Find where the given text appears and provide that cell's center as (x, y) coordinate. 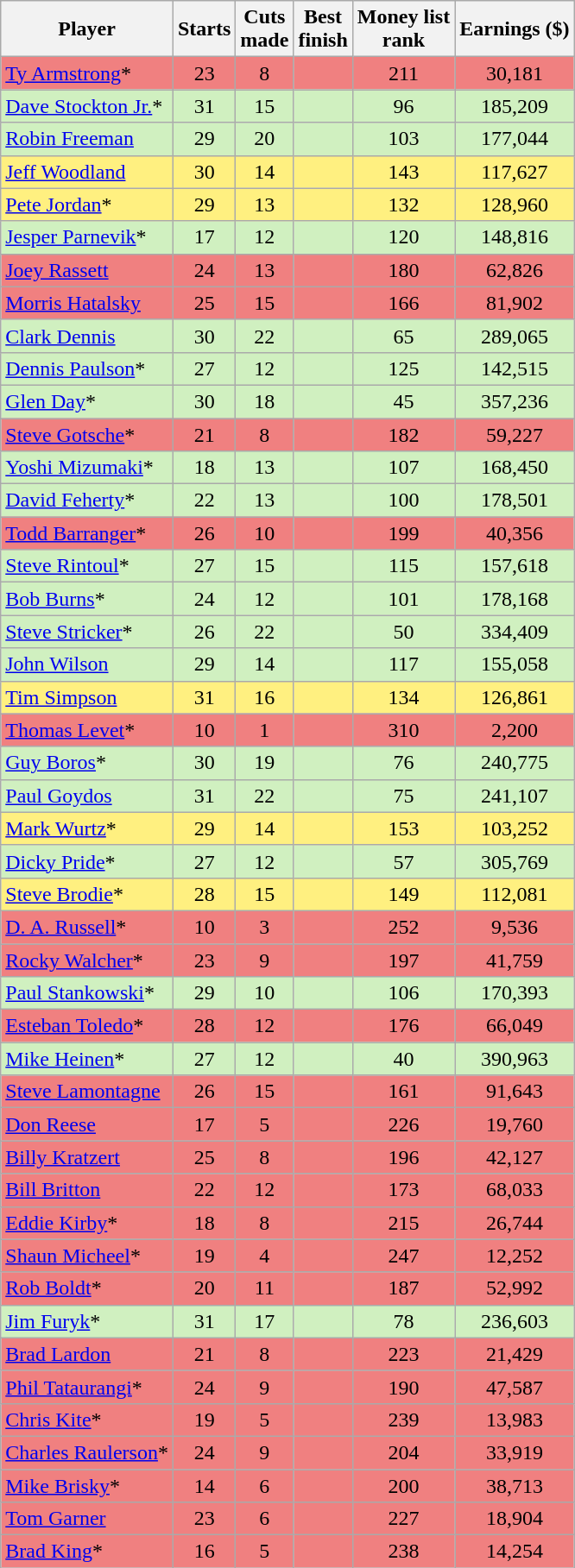
Brad Lardon (87, 1354)
125 (403, 368)
190 (403, 1387)
1 (264, 730)
Steve Rintoul* (87, 566)
211 (403, 73)
78 (403, 1321)
45 (403, 401)
Pete Jordan* (87, 205)
75 (403, 796)
57 (403, 861)
197 (403, 960)
Steve Stricker* (87, 632)
33,919 (515, 1452)
81,902 (515, 303)
13,983 (515, 1420)
Bestfinish (323, 29)
14,254 (515, 1552)
239 (403, 1420)
142,515 (515, 368)
Cutsmade (264, 29)
Ty Armstrong* (87, 73)
Paul Stankowski* (87, 993)
Jeff Woodland (87, 172)
96 (403, 106)
Dennis Paulson* (87, 368)
D. A. Russell* (87, 927)
Money listrank (403, 29)
40 (403, 1059)
199 (403, 533)
18,904 (515, 1519)
Earnings ($) (515, 29)
42,127 (515, 1157)
52,992 (515, 1288)
Rob Boldt* (87, 1288)
David Feherty* (87, 501)
117,627 (515, 172)
252 (403, 927)
65 (403, 336)
Morris Hatalsky (87, 303)
Brad King* (87, 1552)
Eddie Kirby* (87, 1223)
Bill Britton (87, 1190)
238 (403, 1552)
76 (403, 763)
126,861 (515, 697)
Jesper Parnevik* (87, 237)
176 (403, 1026)
100 (403, 501)
128,960 (515, 205)
148,816 (515, 237)
310 (403, 730)
Billy Kratzert (87, 1157)
117 (403, 664)
Starts (204, 29)
182 (403, 434)
68,033 (515, 1190)
120 (403, 237)
3 (264, 927)
103,252 (515, 828)
153 (403, 828)
157,618 (515, 566)
357,236 (515, 401)
134 (403, 697)
Clark Dennis (87, 336)
Robin Freeman (87, 139)
Chris Kite* (87, 1420)
115 (403, 566)
289,065 (515, 336)
66,049 (515, 1026)
Steve Brodie* (87, 894)
200 (403, 1485)
Rocky Walcher* (87, 960)
226 (403, 1124)
132 (403, 205)
Esteban Toledo* (87, 1026)
62,826 (515, 270)
101 (403, 599)
Thomas Levet* (87, 730)
305,769 (515, 861)
Dicky Pride* (87, 861)
240,775 (515, 763)
215 (403, 1223)
26,744 (515, 1223)
4 (264, 1256)
Steve Lamontagne (87, 1092)
21,429 (515, 1354)
11 (264, 1288)
Joey Rassett (87, 270)
106 (403, 993)
59,227 (515, 434)
Guy Boros* (87, 763)
166 (403, 303)
196 (403, 1157)
Bob Burns* (87, 599)
107 (403, 468)
47,587 (515, 1387)
9,536 (515, 927)
91,643 (515, 1092)
Charles Raulerson* (87, 1452)
Tom Garner (87, 1519)
Glen Day* (87, 401)
Tim Simpson (87, 697)
177,044 (515, 139)
187 (403, 1288)
185,209 (515, 106)
Dave Stockton Jr.* (87, 106)
227 (403, 1519)
149 (403, 894)
390,963 (515, 1059)
112,081 (515, 894)
Yoshi Mizumaki* (87, 468)
Paul Goydos (87, 796)
103 (403, 139)
Jim Furyk* (87, 1321)
334,409 (515, 632)
Don Reese (87, 1124)
Mark Wurtz* (87, 828)
12,252 (515, 1256)
41,759 (515, 960)
40,356 (515, 533)
19,760 (515, 1124)
170,393 (515, 993)
Mike Heinen* (87, 1059)
178,168 (515, 599)
38,713 (515, 1485)
178,501 (515, 501)
Player (87, 29)
173 (403, 1190)
50 (403, 632)
Todd Barranger* (87, 533)
143 (403, 172)
30,181 (515, 73)
Steve Gotsche* (87, 434)
247 (403, 1256)
180 (403, 270)
John Wilson (87, 664)
155,058 (515, 664)
204 (403, 1452)
161 (403, 1092)
168,450 (515, 468)
Phil Tataurangi* (87, 1387)
241,107 (515, 796)
Shaun Micheel* (87, 1256)
Mike Brisky* (87, 1485)
236,603 (515, 1321)
2,200 (515, 730)
223 (403, 1354)
